Return the [X, Y] coordinate for the center point of the cell that contains the specified text.  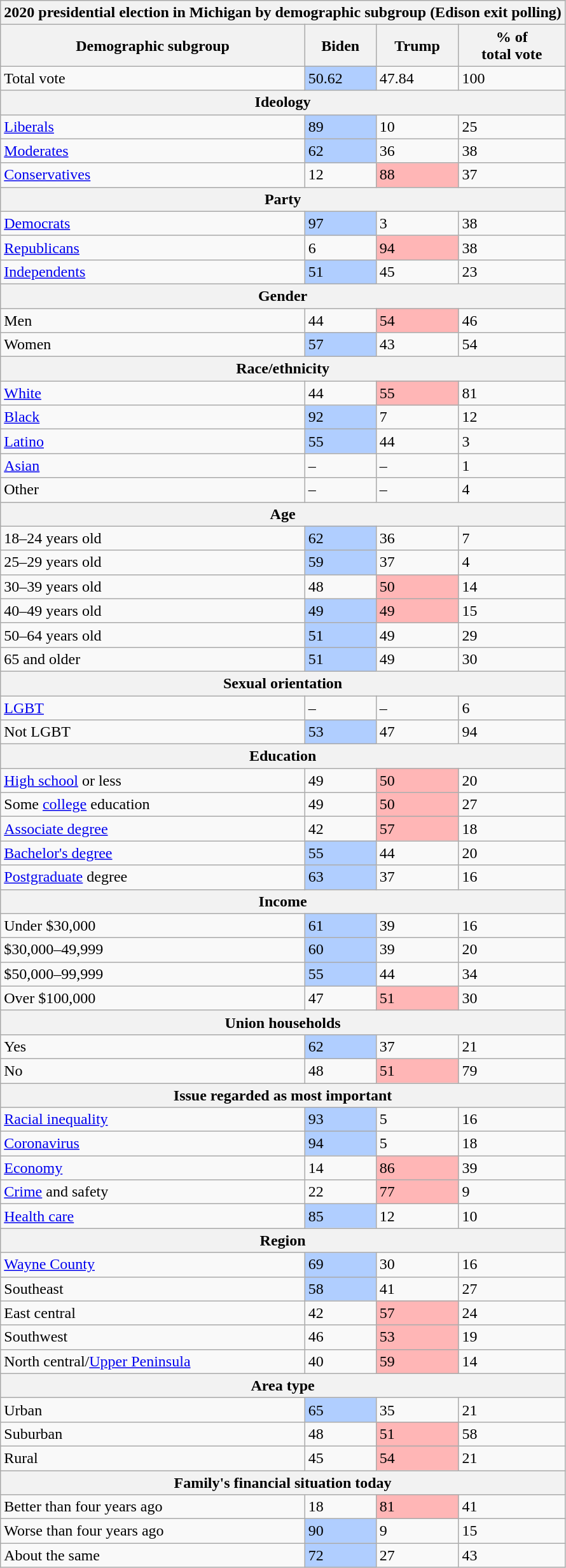
Education [283, 756]
High school or less [153, 781]
Issue regarded as most important [283, 1095]
Better than four years ago [153, 1507]
Wayne County [153, 1265]
Republicans [153, 247]
Crime and safety [153, 1192]
30–39 years old [153, 586]
White [153, 393]
Ideology [283, 102]
25–29 years old [153, 562]
90 [340, 1531]
79 [511, 1071]
86 [417, 1168]
2020 presidential election in Michigan by demographic subgroup (Edison exit polling) [283, 13]
Democrats [153, 223]
Age [283, 514]
Other [153, 490]
72 [340, 1555]
Yes [153, 1046]
$30,000–49,999 [153, 950]
35 [417, 1410]
Rural [153, 1458]
22 [340, 1192]
Liberals [153, 127]
19 [511, 1337]
40 [340, 1361]
$50,000–99,999 [153, 974]
Trump [417, 46]
About the same [153, 1555]
65 [340, 1410]
Coronavirus [153, 1144]
Biden [340, 46]
50.62 [340, 78]
Family's financial situation today [283, 1483]
85 [340, 1216]
Women [153, 345]
Under $30,000 [153, 926]
Moderates [153, 151]
No [153, 1071]
100 [511, 78]
Sexual orientation [283, 683]
34 [511, 974]
Party [283, 199]
Black [153, 417]
Latino [153, 441]
1 [511, 466]
Health care [153, 1216]
Union households [283, 1022]
LGBT [153, 708]
Not LGBT [153, 732]
23 [511, 272]
69 [340, 1265]
Area type [283, 1385]
Income [283, 901]
93 [340, 1120]
25 [511, 127]
Race/ethnicity [283, 369]
97 [340, 223]
50–64 years old [153, 635]
24 [511, 1313]
Demographic subgroup [153, 46]
18–24 years old [153, 538]
Men [153, 320]
Associate degree [153, 829]
47.84 [417, 78]
Region [283, 1240]
Independents [153, 272]
Total vote [153, 78]
77 [417, 1192]
61 [340, 926]
88 [417, 175]
65 and older [153, 659]
Over $100,000 [153, 998]
Worse than four years ago [153, 1531]
63 [340, 877]
Gender [283, 296]
Some college education [153, 805]
92 [340, 417]
29 [511, 635]
East central [153, 1313]
Asian [153, 466]
Racial inequality [153, 1120]
40–49 years old [153, 611]
Suburban [153, 1434]
Postgraduate degree [153, 877]
Bachelor's degree [153, 853]
North central/Upper Peninsula [153, 1361]
Urban [153, 1410]
60 [340, 950]
Southeast [153, 1289]
Conservatives [153, 175]
89 [340, 127]
% oftotal vote [511, 46]
Economy [153, 1168]
Southwest [153, 1337]
